Identify which cell holds the provided text, then report its (X, Y) central coordinate. 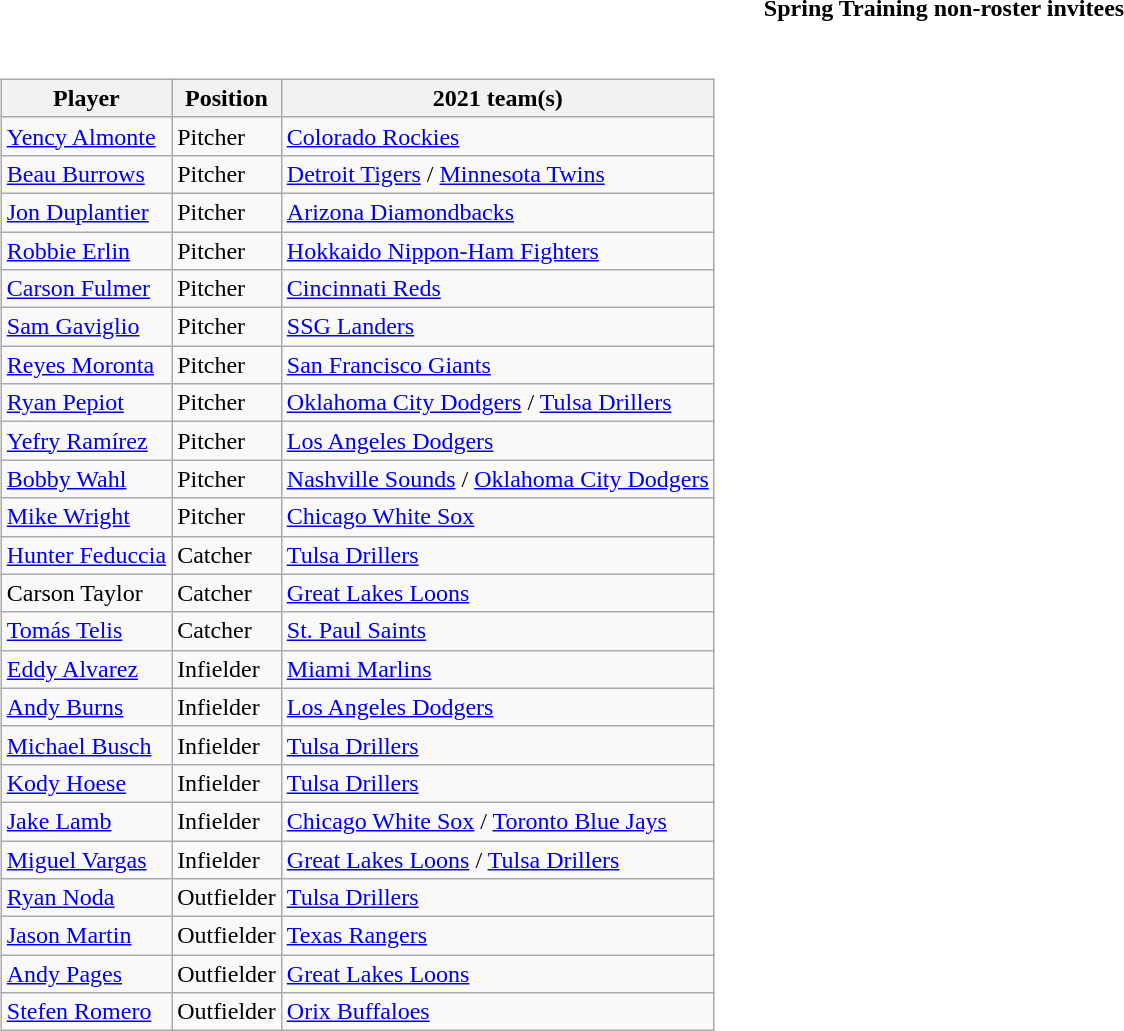
Reyes Moronta (86, 365)
Player (86, 98)
Robbie Erlin (86, 251)
Jon Duplantier (86, 212)
Andy Pages (86, 974)
Nashville Sounds / Oklahoma City Dodgers (498, 479)
Chicago White Sox (498, 517)
Ryan Noda (86, 898)
SSG Landers (498, 327)
Beau Burrows (86, 174)
Sam Gaviglio (86, 327)
Detroit Tigers / Minnesota Twins (498, 174)
Tomás Telis (86, 631)
Ryan Pepiot (86, 403)
Michael Busch (86, 745)
Arizona Diamondbacks (498, 212)
San Francisco Giants (498, 365)
Carson Fulmer (86, 289)
Position (227, 98)
2021 team(s) (498, 98)
St. Paul Saints (498, 631)
Hunter Feduccia (86, 555)
Oklahoma City Dodgers / Tulsa Drillers (498, 403)
Colorado Rockies (498, 136)
Bobby Wahl (86, 479)
Great Lakes Loons / Tulsa Drillers (498, 859)
Eddy Alvarez (86, 669)
Yency Almonte (86, 136)
Cincinnati Reds (498, 289)
Orix Buffaloes (498, 1012)
Miami Marlins (498, 669)
Yefry Ramírez (86, 441)
Carson Taylor (86, 593)
Stefen Romero (86, 1012)
Texas Rangers (498, 936)
Hokkaido Nippon-Ham Fighters (498, 251)
Andy Burns (86, 707)
Mike Wright (86, 517)
Kody Hoese (86, 783)
Chicago White Sox / Toronto Blue Jays (498, 821)
Jason Martin (86, 936)
Miguel Vargas (86, 859)
Jake Lamb (86, 821)
